From the cell containing the given text, extract its center point as [x, y] coordinate. 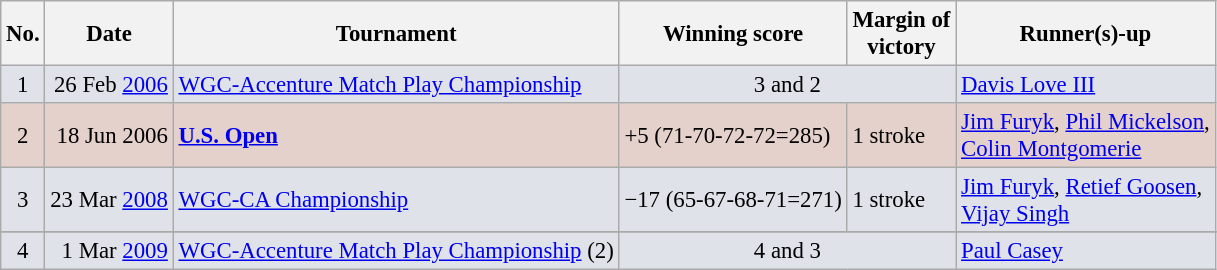
18 Jun 2006 [109, 136]
1 Mar 2009 [109, 251]
Tournament [396, 34]
No. [23, 34]
WGC-Accenture Match Play Championship (2) [396, 251]
Jim Furyk, Retief Goosen, Vijay Singh [1086, 200]
−17 (65-67-68-71=271) [733, 200]
U.S. Open [396, 136]
+5 (71-70-72-72=285) [733, 136]
Jim Furyk, Phil Mickelson, Colin Montgomerie [1086, 136]
4 [23, 251]
3 [23, 200]
WGC-CA Championship [396, 200]
Davis Love III [1086, 85]
26 Feb 2006 [109, 85]
WGC-Accenture Match Play Championship [396, 85]
Date [109, 34]
Runner(s)-up [1086, 34]
1 [23, 85]
23 Mar 2008 [109, 200]
Margin ofvictory [902, 34]
2 [23, 136]
3 and 2 [788, 85]
Paul Casey [1086, 251]
4 and 3 [788, 251]
Winning score [733, 34]
